Detect which cell encompasses the target text, then output its [x, y] center coordinate. 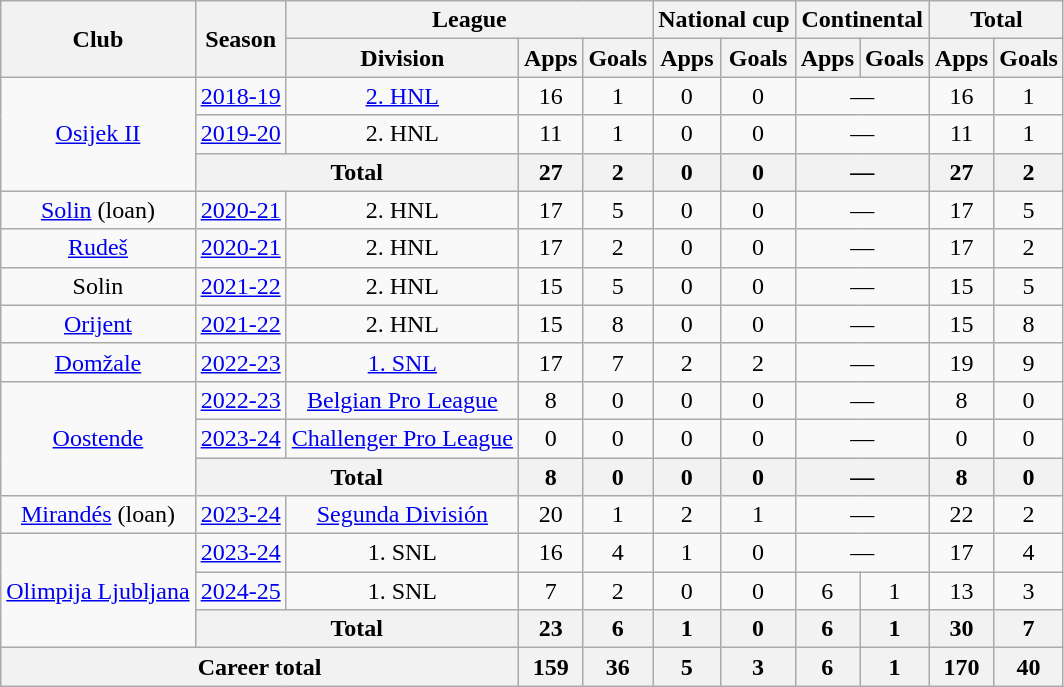
13 [961, 591]
Solin (loan) [98, 210]
2019-20 [240, 134]
Continental [862, 20]
9 [1029, 362]
National cup [724, 20]
Olimpija Ljubljana [98, 591]
Orijent [98, 324]
23 [550, 629]
159 [550, 667]
Segunda División [402, 515]
Rudeš [98, 248]
Domžale [98, 362]
2018-19 [240, 96]
170 [961, 667]
Solin [98, 286]
19 [961, 362]
Club [98, 39]
League [469, 20]
2024-25 [240, 591]
Career total [260, 667]
40 [1029, 667]
36 [618, 667]
20 [550, 515]
Osijek II [98, 134]
Belgian Pro League [402, 400]
Oostende [98, 438]
22 [961, 515]
Challenger Pro League [402, 438]
Division [402, 58]
Season [240, 39]
Mirandés (loan) [98, 515]
30 [961, 629]
